Extract the [X, Y] coordinate from the center of the cell holding the provided text.  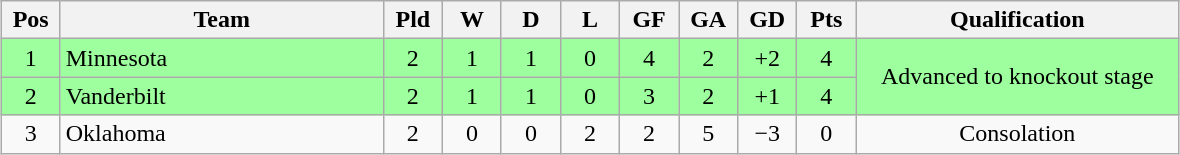
Minnesota [222, 58]
Pld [412, 20]
L [590, 20]
Pos [30, 20]
GD [768, 20]
Advanced to knockout stage [1018, 77]
Oklahoma [222, 134]
Consolation [1018, 134]
−3 [768, 134]
5 [708, 134]
W [472, 20]
GF [650, 20]
+1 [768, 96]
Qualification [1018, 20]
Vanderbilt [222, 96]
Team [222, 20]
D [530, 20]
GA [708, 20]
Pts [826, 20]
+2 [768, 58]
